Identify which cell holds the provided text, then report its (X, Y) central coordinate. 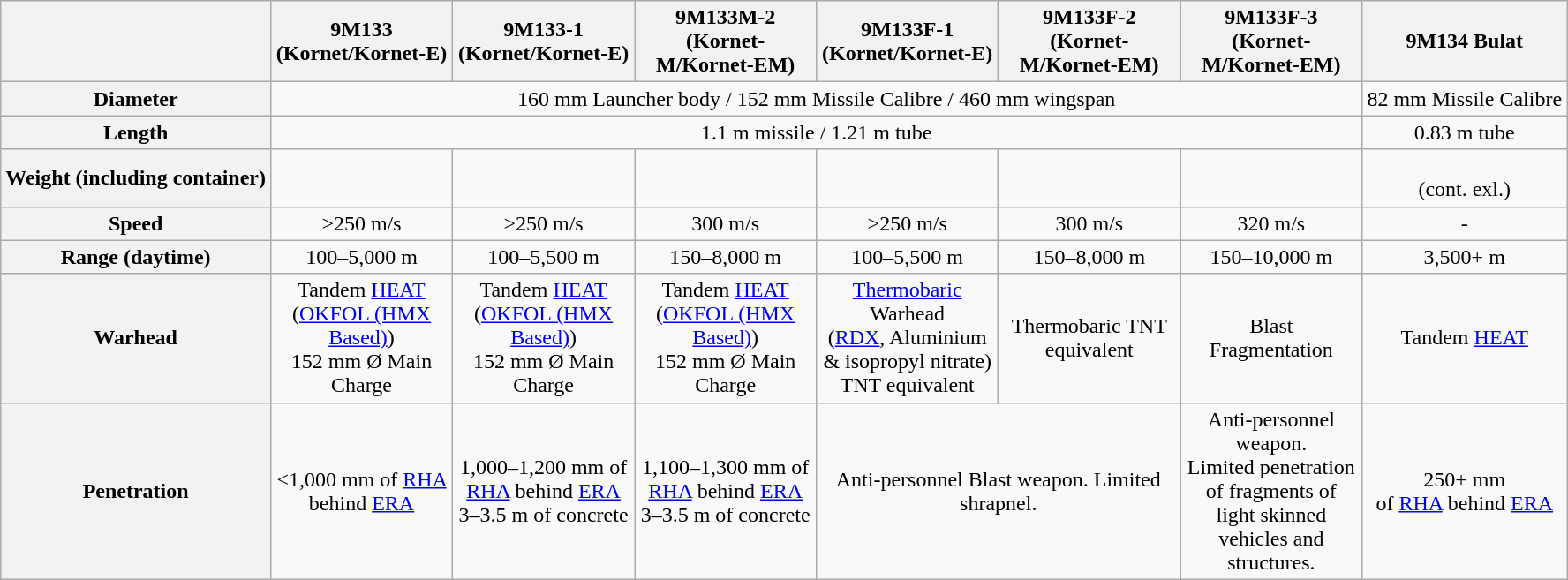
9M134 Bulat (1465, 41)
9M133F-1 (Kornet/Kornet-E) (908, 41)
1.1 m missile / 1.21 m tube (816, 132)
160 mm Launcher body / 152 mm Missile Calibre / 460 mm wingspan (816, 99)
320 m/s (1271, 223)
150–10,000 m (1271, 257)
Anti-personnel Blast weapon. Limited shrapnel. (999, 491)
- (1465, 223)
9M133M-2 (Kornet-M/Kornet-EM) (726, 41)
(cont. exl.) (1465, 178)
0.83 m tube (1465, 132)
9M133 (Kornet/Kornet-E) (361, 41)
<1,000 mm of RHA behind ERA (361, 491)
Thermobaric Warhead(RDX, Aluminium & isopropyl nitrate) TNT equivalent (908, 338)
Range (daytime) (136, 257)
1,000–1,200 mm of RHA behind ERA3–3.5 m of concrete (544, 491)
9M133F-2 (Kornet-M/Kornet-EM) (1089, 41)
Tandem HEAT (1465, 338)
Warhead (136, 338)
100–5,000 m (361, 257)
Blast Fragmentation (1271, 338)
82 mm Missile Calibre (1465, 99)
Speed (136, 223)
9M133F-3 (Kornet-M/Kornet-EM) (1271, 41)
Weight (including container) (136, 178)
Length (136, 132)
Thermobaric TNT equivalent (1089, 338)
3,500+ m (1465, 257)
1,100–1,300 mm of RHA behind ERA3–3.5 m of concrete (726, 491)
Penetration (136, 491)
Anti-personnel weapon.Limited penetration of fragments of light skinned vehicles and structures. (1271, 491)
250+ mmof RHA behind ERA (1465, 491)
9M133-1 (Kornet/Kornet-E) (544, 41)
Diameter (136, 99)
